Provide the [X, Y] coordinate of the cell's center where the given text is located.  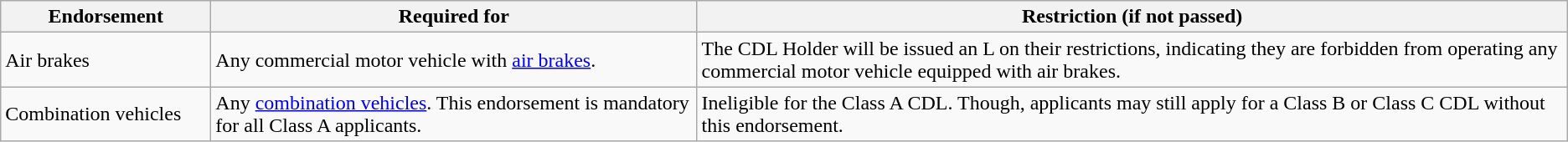
Required for [454, 17]
Ineligible for the Class A CDL. Though, applicants may still apply for a Class B or Class C CDL without this endorsement. [1132, 114]
Air brakes [106, 60]
Endorsement [106, 17]
Any commercial motor vehicle with air brakes. [454, 60]
Any combination vehicles. This endorsement is mandatory for all Class A applicants. [454, 114]
Restriction (if not passed) [1132, 17]
Combination vehicles [106, 114]
